From the cell containing the given text, extract its center point as [x, y] coordinate. 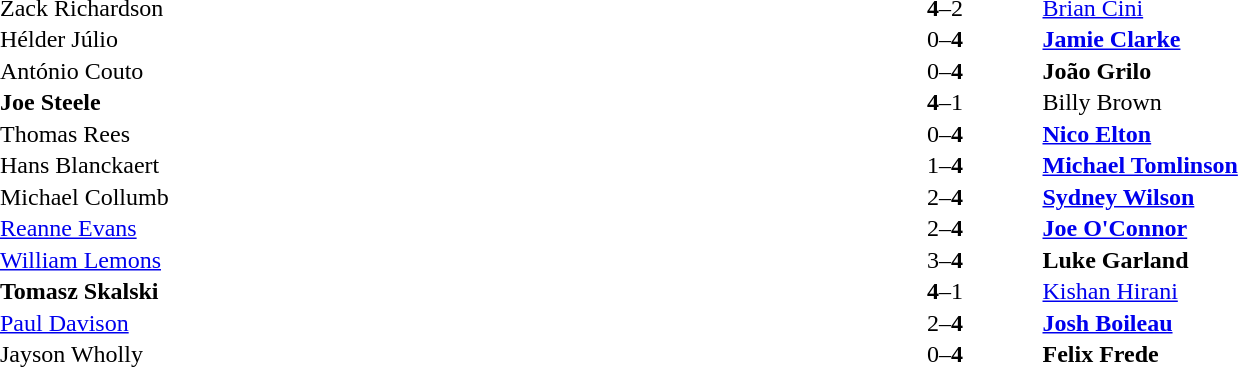
1–4 [944, 165]
3–4 [944, 260]
